Output the (x, y) coordinate of the center of the cell containing the given text.  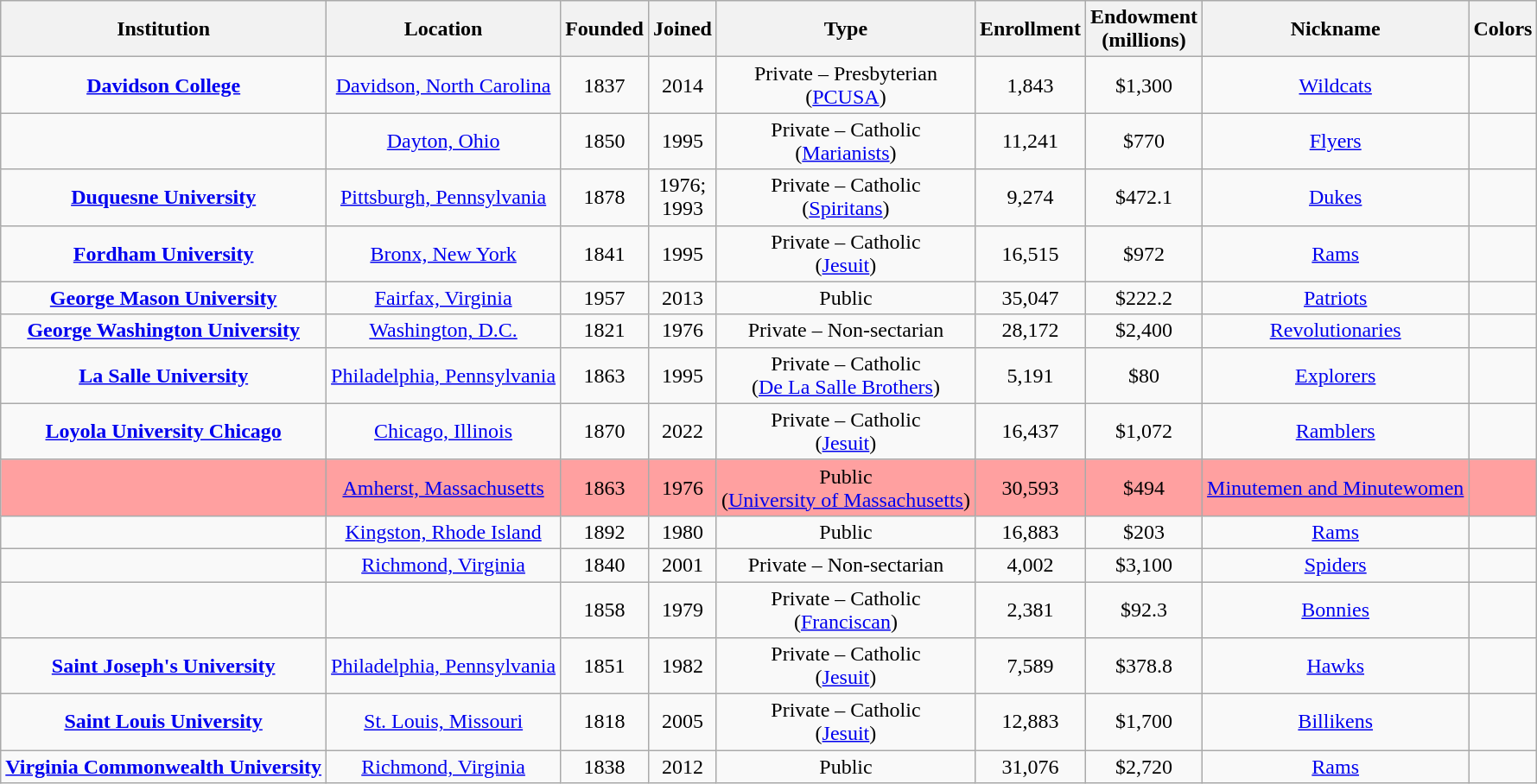
Hawks (1336, 667)
1976;1993 (683, 197)
1982 (683, 667)
St. Louis, Missouri (444, 722)
Dayton, Ohio (444, 142)
Private – Presbyterian (PCUSA) (845, 85)
$222.2 (1144, 298)
$1,700 (1144, 722)
Fordham University (164, 254)
$770 (1144, 142)
Joined (683, 29)
2013 (683, 298)
31,076 (1030, 767)
Dukes (1336, 197)
Type (845, 29)
Minutemen and Minutewomen (1336, 487)
Fairfax, Virginia (444, 298)
Saint Joseph's University (164, 667)
Washington, D.C. (444, 331)
Colors (1503, 29)
1818 (605, 722)
1840 (605, 565)
Amherst, Massachusetts (444, 487)
1979 (683, 610)
4,002 (1030, 565)
Chicago, Illinois (444, 432)
Davidson, North Carolina (444, 85)
Patriots (1336, 298)
Nickname (1336, 29)
9,274 (1030, 197)
$2,400 (1144, 331)
1957 (605, 298)
Loyola University Chicago (164, 432)
Duquesne University (164, 197)
$472.1 (1144, 197)
Kingston, Rhode Island (444, 532)
16,437 (1030, 432)
Virginia Commonwealth University (164, 767)
$92.3 (1144, 610)
2001 (683, 565)
$378.8 (1144, 667)
Founded (605, 29)
$972 (1144, 254)
Private – Catholic (Spiritans) (845, 197)
Endowment(millions) (1144, 29)
$3,100 (1144, 565)
Flyers (1336, 142)
28,172 (1030, 331)
$494 (1144, 487)
1892 (605, 532)
1,843 (1030, 85)
Davidson College (164, 85)
1878 (605, 197)
Revolutionaries (1336, 331)
1980 (683, 532)
George Washington University (164, 331)
35,047 (1030, 298)
2014 (683, 85)
Billikens (1336, 722)
11,241 (1030, 142)
5,191 (1030, 375)
7,589 (1030, 667)
Ramblers (1336, 432)
2,381 (1030, 610)
16,883 (1030, 532)
Saint Louis University (164, 722)
Enrollment (1030, 29)
1850 (605, 142)
1837 (605, 85)
$80 (1144, 375)
Institution (164, 29)
Location (444, 29)
30,593 (1030, 487)
1870 (605, 432)
Private – Catholic (Marianists) (845, 142)
$203 (1144, 532)
$1,300 (1144, 85)
2012 (683, 767)
1851 (605, 667)
12,883 (1030, 722)
1858 (605, 610)
Bronx, New York (444, 254)
Explorers (1336, 375)
George Mason University (164, 298)
Pittsburgh, Pennsylvania (444, 197)
Public (University of Massachusetts) (845, 487)
1821 (605, 331)
16,515 (1030, 254)
Wildcats (1336, 85)
La Salle University (164, 375)
$2,720 (1144, 767)
Spiders (1336, 565)
Private – Catholic (Franciscan) (845, 610)
$1,072 (1144, 432)
1841 (605, 254)
2005 (683, 722)
Private – Catholic (De La Salle Brothers) (845, 375)
1838 (605, 767)
2022 (683, 432)
Bonnies (1336, 610)
